Extract the [X, Y] coordinate from the center of the cell holding the provided text.  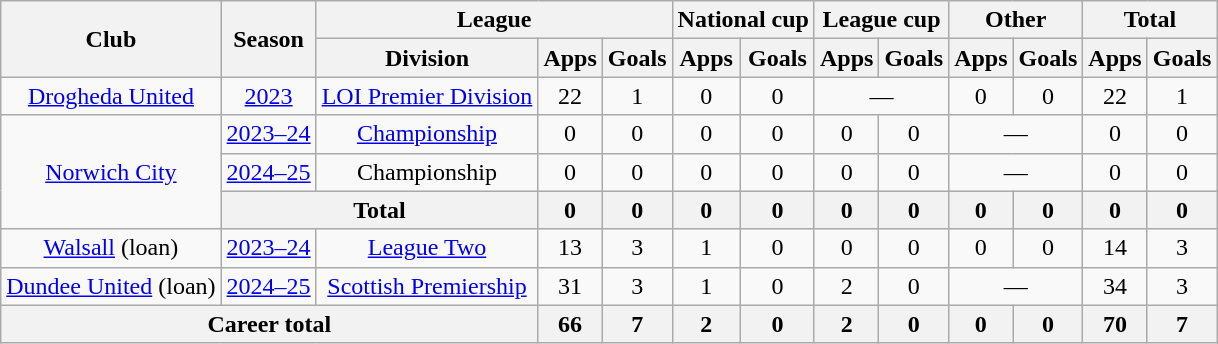
Season [268, 39]
Other [1016, 20]
70 [1115, 324]
Norwich City [111, 172]
League Two [427, 248]
League [494, 20]
LOI Premier Division [427, 96]
2023 [268, 96]
66 [570, 324]
31 [570, 286]
Dundee United (loan) [111, 286]
Scottish Premiership [427, 286]
League cup [881, 20]
National cup [743, 20]
Career total [270, 324]
Club [111, 39]
Division [427, 58]
34 [1115, 286]
14 [1115, 248]
Drogheda United [111, 96]
Walsall (loan) [111, 248]
13 [570, 248]
